Scan for the cell matching the given text and deliver its (x, y) coordinate at center. 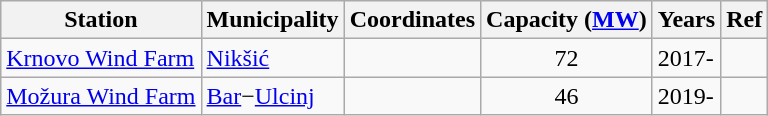
Ref (744, 20)
Station (101, 20)
Municipality (272, 20)
Možura Wind Farm (101, 96)
2019- (686, 96)
72 (567, 58)
46 (567, 96)
Years (686, 20)
Nikšić (272, 58)
Bar−Ulcinj (272, 96)
Capacity (MW) (567, 20)
Coordinates (412, 20)
2017- (686, 58)
Krnovo Wind Farm (101, 58)
